Pinpoint the cell where the given text exists, returning its [X, Y] midpoint coordinate. 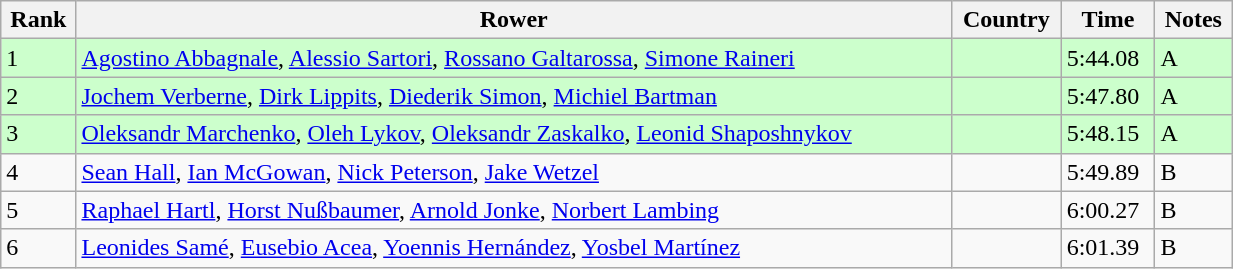
3 [38, 134]
Raphael Hartl, Horst Nußbaumer, Arnold Jonke, Norbert Lambing [514, 210]
2 [38, 96]
Country [1007, 20]
Leonides Samé, Eusebio Acea, Yoennis Hernández, Yosbel Martínez [514, 248]
6:00.27 [1108, 210]
Notes [1194, 20]
5:47.80 [1108, 96]
Sean Hall, Ian McGowan, Nick Peterson, Jake Wetzel [514, 172]
5 [38, 210]
Rank [38, 20]
6:01.39 [1108, 248]
Agostino Abbagnale, Alessio Sartori, Rossano Galtarossa, Simone Raineri [514, 58]
5:44.08 [1108, 58]
6 [38, 248]
4 [38, 172]
Rower [514, 20]
Oleksandr Marchenko, Oleh Lykov, Oleksandr Zaskalko, Leonid Shaposhnykov [514, 134]
1 [38, 58]
5:49.89 [1108, 172]
Jochem Verberne, Dirk Lippits, Diederik Simon, Michiel Bartman [514, 96]
5:48.15 [1108, 134]
Time [1108, 20]
